Provide the [X, Y] coordinate of the cell's center where the given text is located.  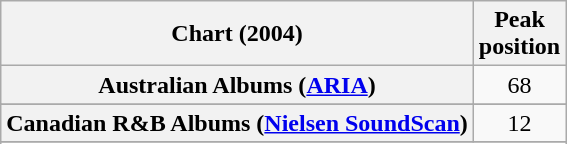
Chart (2004) [238, 34]
Canadian R&B Albums (Nielsen SoundScan) [238, 123]
68 [519, 85]
Australian Albums (ARIA) [238, 85]
12 [519, 123]
Peak position [519, 34]
